Detect which cell encompasses the target text, then output its (X, Y) center coordinate. 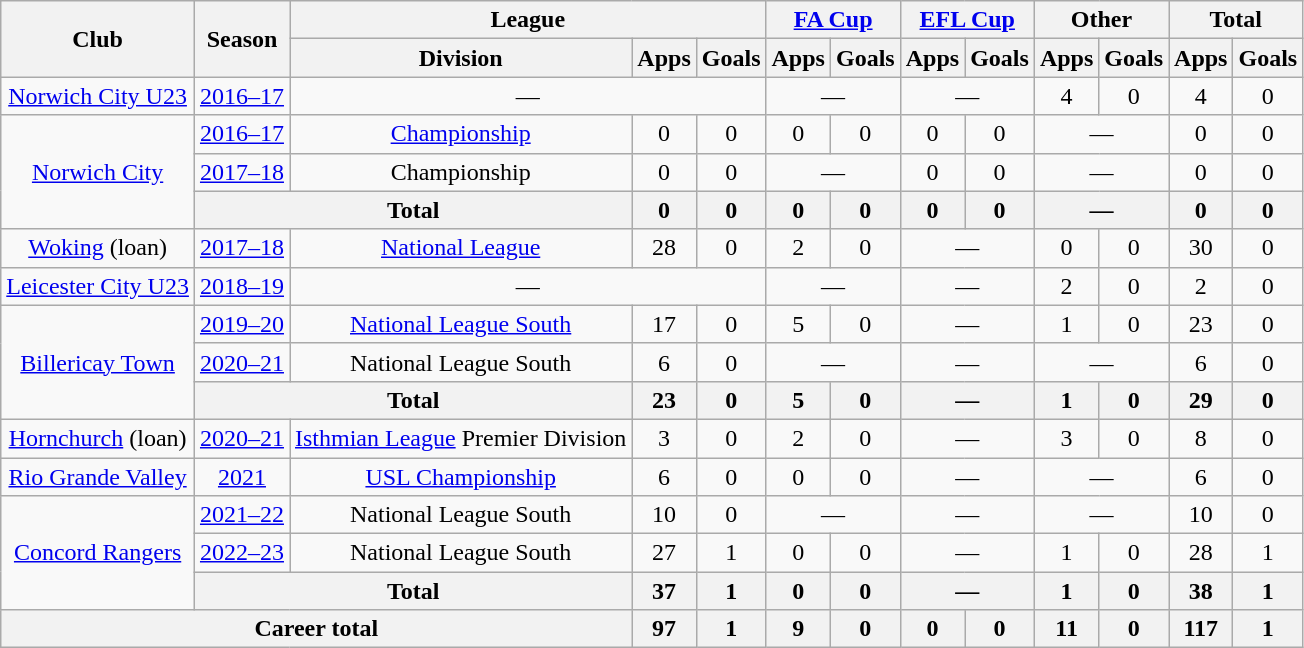
8 (1201, 438)
Woking (loan) (98, 248)
38 (1201, 591)
27 (664, 553)
FA Cup (833, 20)
Billericay Town (98, 362)
League (528, 20)
USL Championship (461, 477)
Club (98, 39)
2019–20 (242, 324)
Concord Rangers (98, 553)
2022–23 (242, 553)
9 (798, 629)
Division (461, 58)
29 (1201, 400)
2021 (242, 477)
National League (461, 248)
Norwich City U23 (98, 96)
Isthmian League Premier Division (461, 438)
2021–22 (242, 515)
2018–19 (242, 286)
Rio Grande Valley (98, 477)
11 (1066, 629)
Leicester City U23 (98, 286)
Career total (316, 629)
37 (664, 591)
EFL Cup (967, 20)
Norwich City (98, 172)
117 (1201, 629)
Other (1101, 20)
30 (1201, 248)
Hornchurch (loan) (98, 438)
97 (664, 629)
Season (242, 39)
17 (664, 324)
